Scan for the cell matching the given text and deliver its (x, y) coordinate at center. 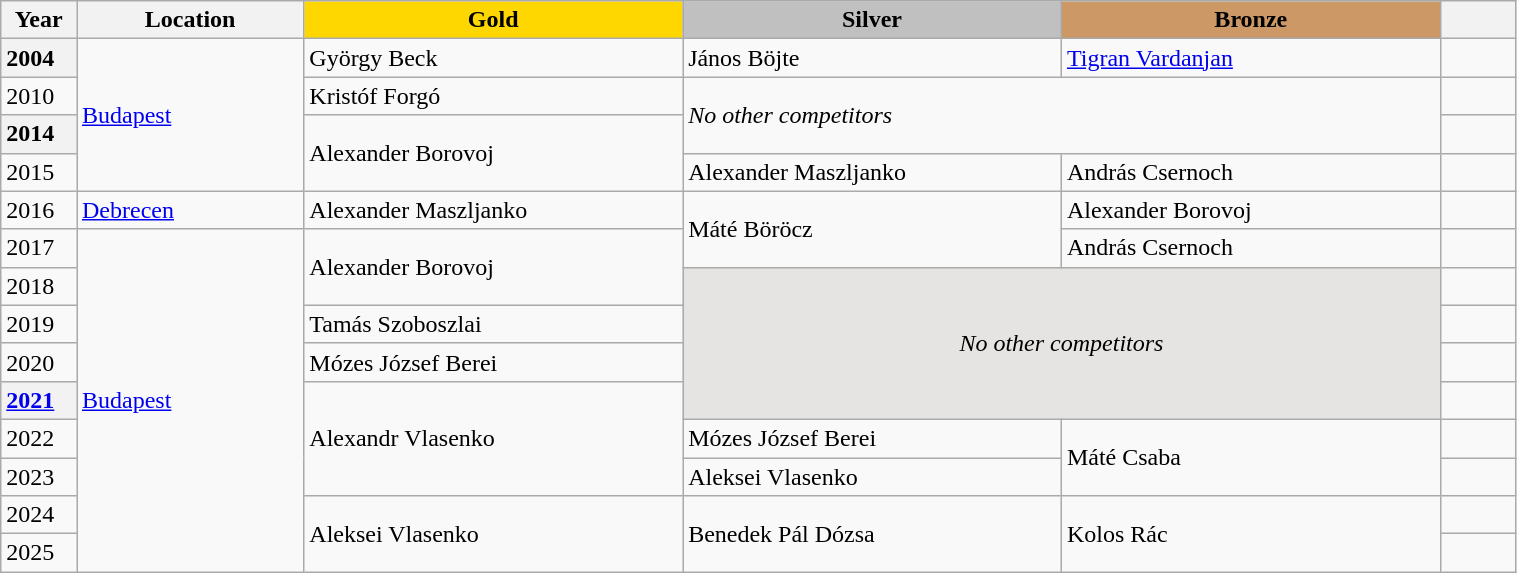
Máté Böröcz (872, 229)
2025 (39, 553)
Debrecen (190, 210)
2018 (39, 286)
Gold (494, 20)
2004 (39, 58)
2020 (39, 362)
Bronze (1250, 20)
Alexandr Vlasenko (494, 438)
Tigran Vardanjan (1250, 58)
György Beck (494, 58)
2019 (39, 324)
Kristóf Forgó (494, 96)
Location (190, 20)
Tamás Szoboszlai (494, 324)
2021 (39, 400)
Kolos Rác (1250, 534)
2024 (39, 515)
2023 (39, 477)
2015 (39, 172)
Máté Csaba (1250, 457)
2017 (39, 248)
János Böjte (872, 58)
Silver (872, 20)
2014 (39, 134)
2022 (39, 438)
2010 (39, 96)
2016 (39, 210)
Year (39, 20)
Benedek Pál Dózsa (872, 534)
